Pinpoint the cell where the given text exists, returning its [x, y] midpoint coordinate. 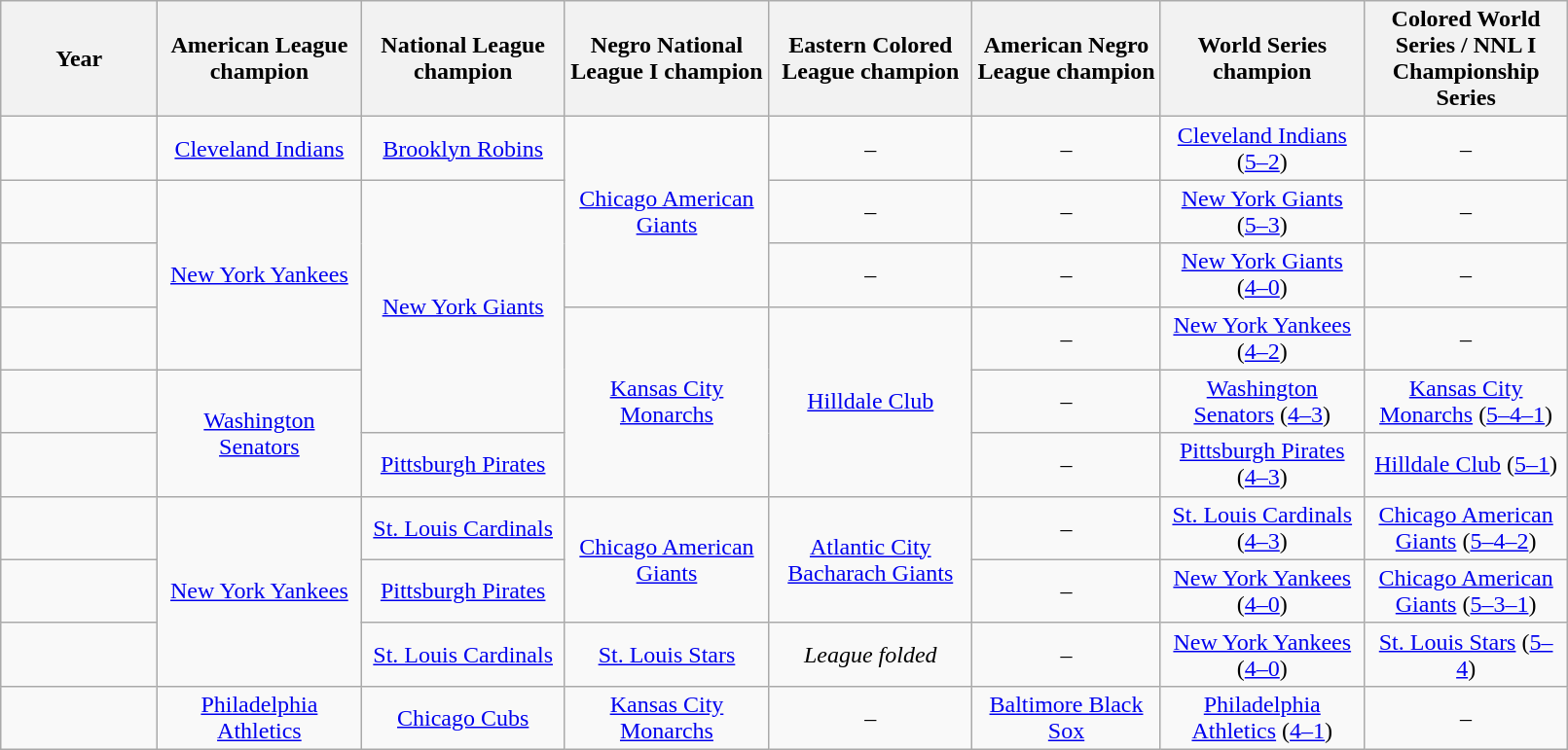
League folded [870, 654]
Kansas City Monarchs (5–4–1) [1466, 401]
Hilldale Club [870, 401]
Washington Senators [259, 433]
New York Yankees (4–2) [1261, 339]
Eastern Colored League champion [870, 58]
Year [80, 58]
Philadelphia Athletics (4–1) [1261, 718]
New York Giants (4–0) [1261, 274]
St. Louis Stars (5–4) [1466, 654]
Washington Senators (4–3) [1261, 401]
National League champion [463, 58]
Chicago American Giants (5–4–2) [1466, 527]
New York Giants [463, 306]
Baltimore Black Sox [1067, 718]
American Negro League champion [1067, 58]
New York Giants (5–3) [1261, 212]
Colored World Series / NNL I Championship Series [1466, 58]
Chicago Cubs [463, 718]
World Series champion [1261, 58]
St. Louis Cardinals (4–3) [1261, 527]
Pittsburgh Pirates (4–3) [1261, 465]
Atlantic City Bacharach Giants [870, 559]
Cleveland Indians (5–2) [1261, 148]
Brooklyn Robins [463, 148]
St. Louis Stars [666, 654]
Hilldale Club (5–1) [1466, 465]
Negro National League I champion [666, 58]
American League champion [259, 58]
Philadelphia Athletics [259, 718]
Chicago American Giants (5–3–1) [1466, 591]
Cleveland Indians [259, 148]
